Output the [X, Y] coordinate of the center of the cell containing the given text.  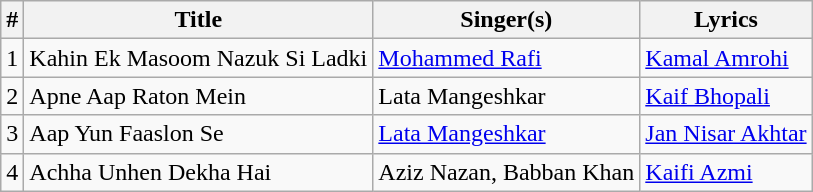
Title [198, 20]
3 [12, 134]
Aap Yun Faaslon Se [198, 134]
Jan Nisar Akhtar [726, 134]
2 [12, 96]
Apne Aap Raton Mein [198, 96]
Mohammed Rafi [506, 58]
Achha Unhen Dekha Hai [198, 172]
Lyrics [726, 20]
Kamal Amrohi [726, 58]
Singer(s) [506, 20]
Kahin Ek Masoom Nazuk Si Ladki [198, 58]
4 [12, 172]
1 [12, 58]
# [12, 20]
Kaifi Azmi [726, 172]
Aziz Nazan, Babban Khan [506, 172]
Kaif Bhopali [726, 96]
